Determine the [X, Y] coordinate at the center of the cell enclosing the given text.  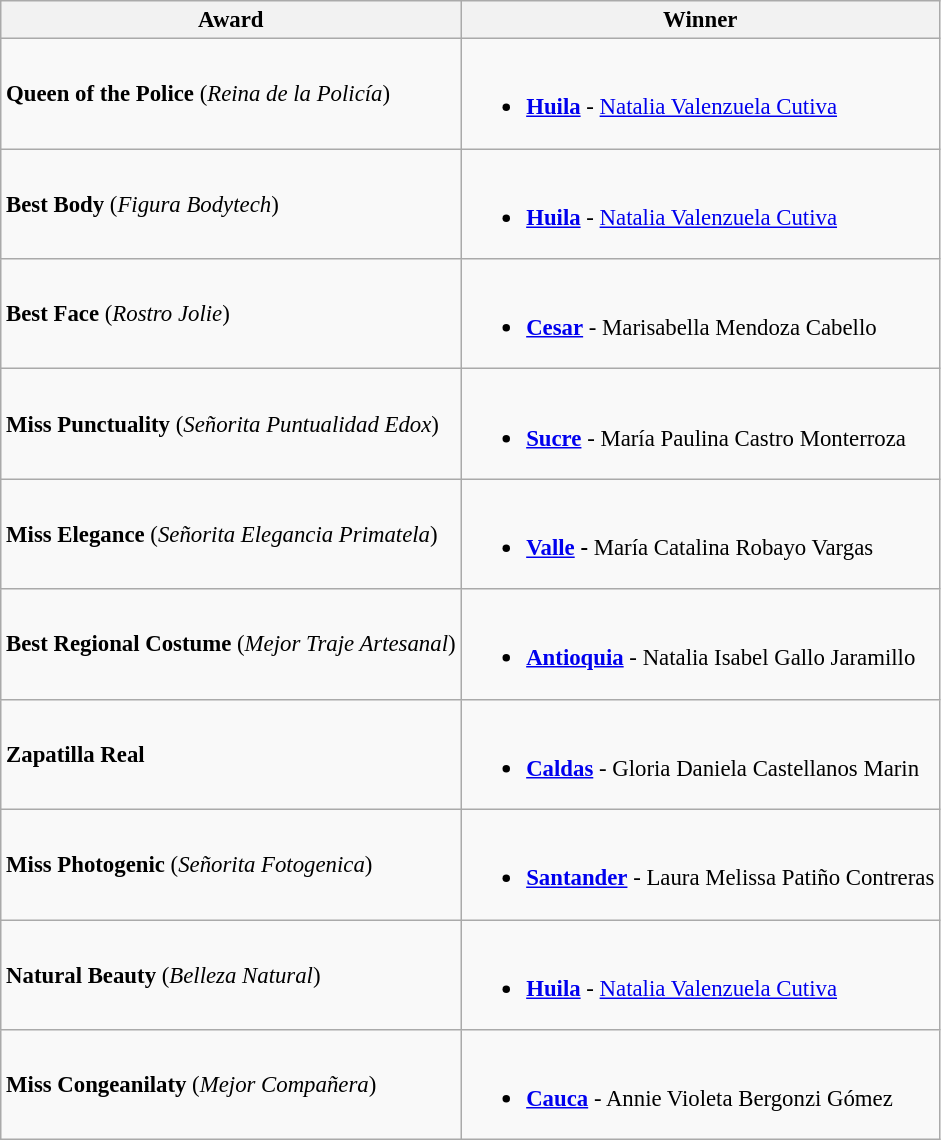
Antioquia - Natalia Isabel Gallo Jaramillo [700, 644]
Valle - María Catalina Robayo Vargas [700, 534]
Santander - Laura Melissa Patiño Contreras [700, 865]
Miss Photogenic (Señorita Fotogenica) [231, 865]
Sucre - María Paulina Castro Monterroza [700, 424]
Caldas - Gloria Daniela Castellanos Marin [700, 754]
Cesar - Marisabella Mendoza Cabello [700, 314]
Winner [700, 20]
Miss Punctuality (Señorita Puntualidad Edox) [231, 424]
Best Regional Costume (Mejor Traje Artesanal) [231, 644]
Best Face (Rostro Jolie) [231, 314]
Cauca - Annie Violeta Bergonzi Gómez [700, 1085]
Award [231, 20]
Zapatilla Real [231, 754]
Miss Congeanilaty (Mejor Compañera) [231, 1085]
Miss Elegance (Señorita Elegancia Primatela) [231, 534]
Best Body (Figura Bodytech) [231, 204]
Natural Beauty (Belleza Natural) [231, 975]
Queen of the Police (Reina de la Policía) [231, 94]
